Identify which cell holds the provided text, then report its (x, y) central coordinate. 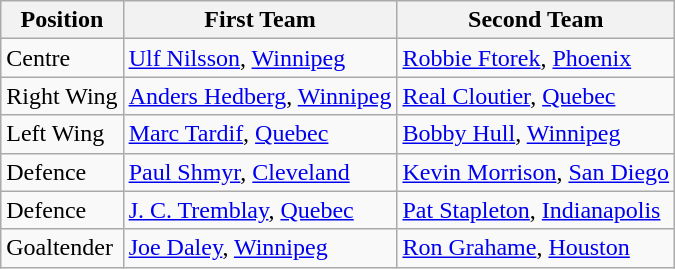
Anders Hedberg, Winnipeg (260, 96)
Real Cloutier, Quebec (536, 96)
Bobby Hull, Winnipeg (536, 134)
Joe Daley, Winnipeg (260, 248)
Goaltender (62, 248)
Marc Tardif, Quebec (260, 134)
Centre (62, 58)
Right Wing (62, 96)
J. C. Tremblay, Quebec (260, 210)
Paul Shmyr, Cleveland (260, 172)
Position (62, 20)
Left Wing (62, 134)
Ulf Nilsson, Winnipeg (260, 58)
Second Team (536, 20)
Kevin Morrison, San Diego (536, 172)
Ron Grahame, Houston (536, 248)
Pat Stapleton, Indianapolis (536, 210)
First Team (260, 20)
Robbie Ftorek, Phoenix (536, 58)
